Identify which cell holds the provided text, then report its (x, y) central coordinate. 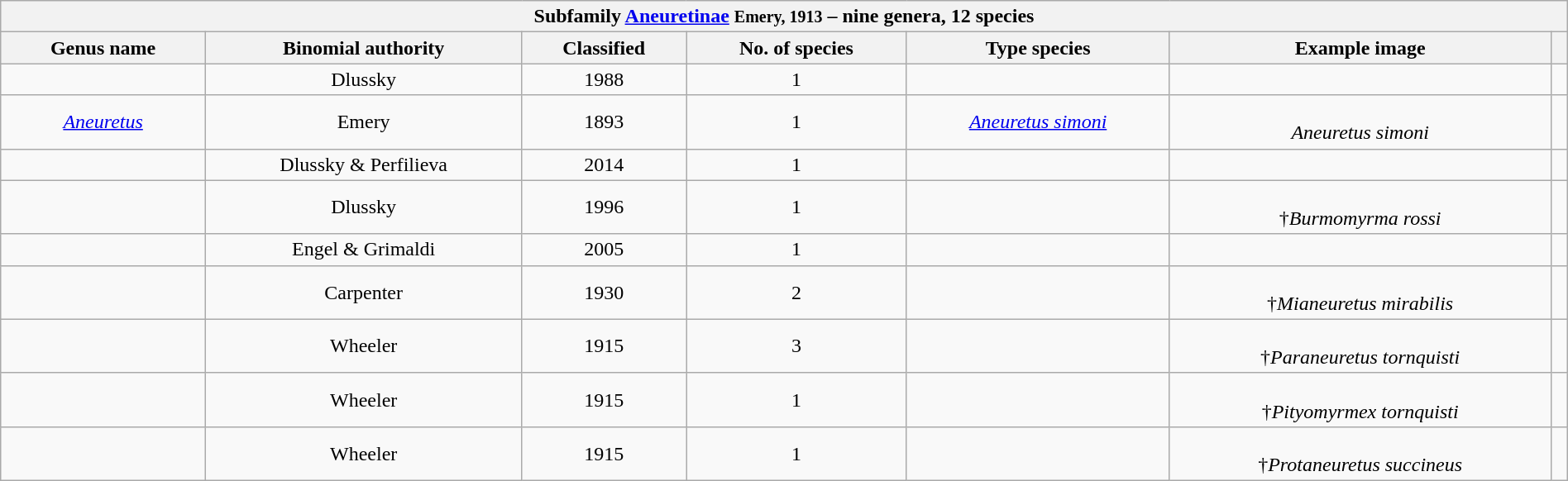
1930 (604, 293)
†Pityomyrmex tornquisti (1360, 400)
1893 (604, 122)
2005 (604, 250)
†Mianeuretus mirabilis (1360, 293)
1996 (604, 207)
Genus name (103, 48)
3 (797, 345)
†Burmomyrma rossi (1360, 207)
Emery (363, 122)
Carpenter (363, 293)
Dlussky & Perfilieva (363, 164)
†Protaneuretus succineus (1360, 453)
Subfamily Aneuretinae Emery, 1913 – nine genera, 12 species (784, 17)
2 (797, 293)
Binomial authority (363, 48)
Aneuretus (103, 122)
2014 (604, 164)
Classified (604, 48)
†Paraneuretus tornquisti (1360, 345)
1988 (604, 79)
Type species (1038, 48)
No. of species (797, 48)
Engel & Grimaldi (363, 250)
Example image (1360, 48)
